Scan for the cell matching the given text and deliver its [x, y] coordinate at center. 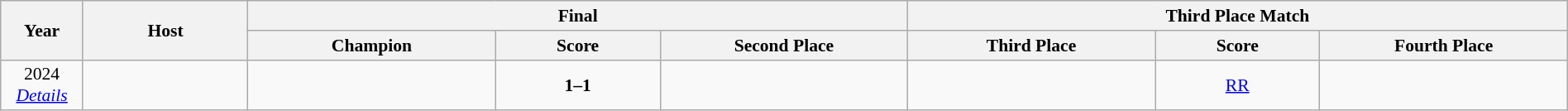
RR [1237, 84]
Final [578, 16]
Third Place [1030, 46]
Year [42, 30]
Champion [372, 46]
1–1 [577, 84]
Second Place [784, 46]
Third Place Match [1237, 16]
Fourth Place [1444, 46]
Host [165, 30]
2024Details [42, 84]
